From the cell containing the given text, extract its center point as [X, Y] coordinate. 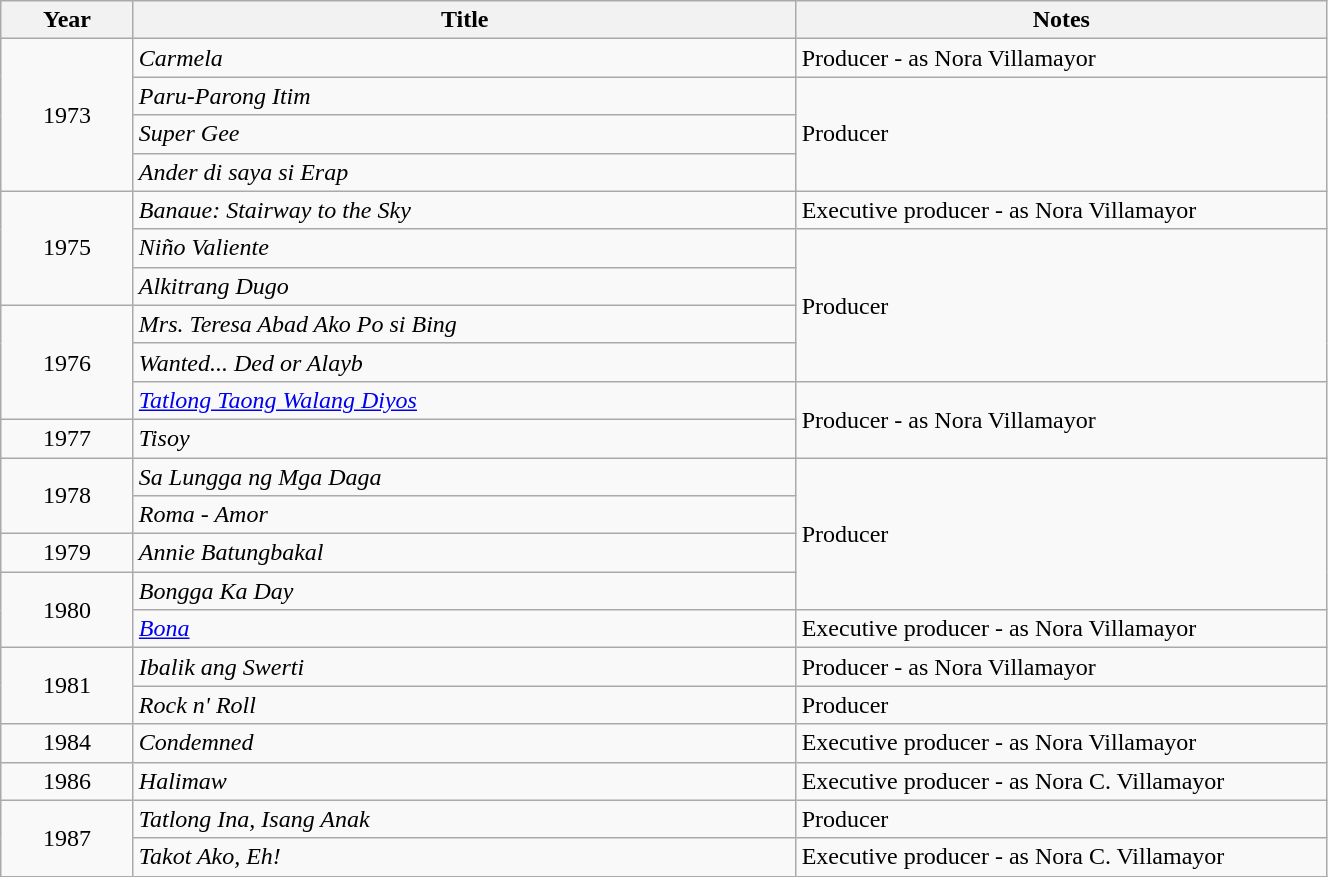
Alkitrang Dugo [464, 286]
1975 [68, 248]
1977 [68, 438]
Ibalik ang Swerti [464, 667]
Condemned [464, 743]
1978 [68, 496]
Annie Batungbakal [464, 553]
Tisoy [464, 438]
Tatlong Taong Walang Diyos [464, 400]
1973 [68, 115]
1979 [68, 553]
Mrs. Teresa Abad Ako Po si Bing [464, 324]
1981 [68, 686]
1976 [68, 362]
1987 [68, 838]
1984 [68, 743]
Sa Lungga ng Mga Daga [464, 477]
Tatlong Ina, Isang Anak [464, 819]
Bona [464, 629]
1986 [68, 781]
Year [68, 20]
Takot Ako, Eh! [464, 857]
Rock n' Roll [464, 705]
Niño Valiente [464, 248]
Roma - Amor [464, 515]
Super Gee [464, 134]
Banaue: Stairway to the Sky [464, 210]
Title [464, 20]
Halimaw [464, 781]
Bongga Ka Day [464, 591]
Ander di saya si Erap [464, 172]
Notes [1061, 20]
Carmela [464, 58]
1980 [68, 610]
Paru-Parong Itim [464, 96]
Wanted... Ded or Alayb [464, 362]
